Return the [x, y] coordinate for the center point of the cell that contains the specified text.  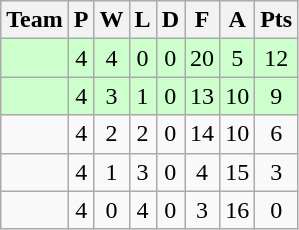
L [142, 20]
Pts [276, 20]
20 [202, 58]
6 [276, 134]
16 [238, 210]
9 [276, 96]
15 [238, 172]
A [238, 20]
Team [35, 20]
12 [276, 58]
P [81, 20]
F [202, 20]
W [112, 20]
5 [238, 58]
13 [202, 96]
D [170, 20]
14 [202, 134]
